Determine the (X, Y) coordinate at the center of the cell enclosing the given text.  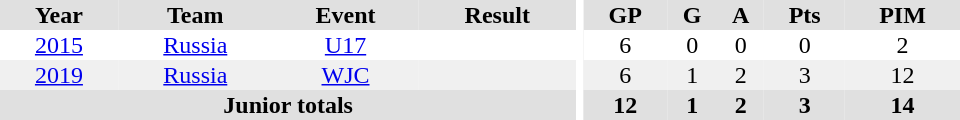
Pts (804, 15)
2019 (59, 75)
Team (196, 15)
14 (902, 105)
U17 (346, 45)
Event (346, 15)
PIM (902, 15)
GP (625, 15)
Result (497, 15)
Junior totals (288, 105)
Year (59, 15)
2015 (59, 45)
WJC (346, 75)
G (692, 15)
A (740, 15)
